Capture the cell that displays the provided text and extract its [x, y] central coordinate. 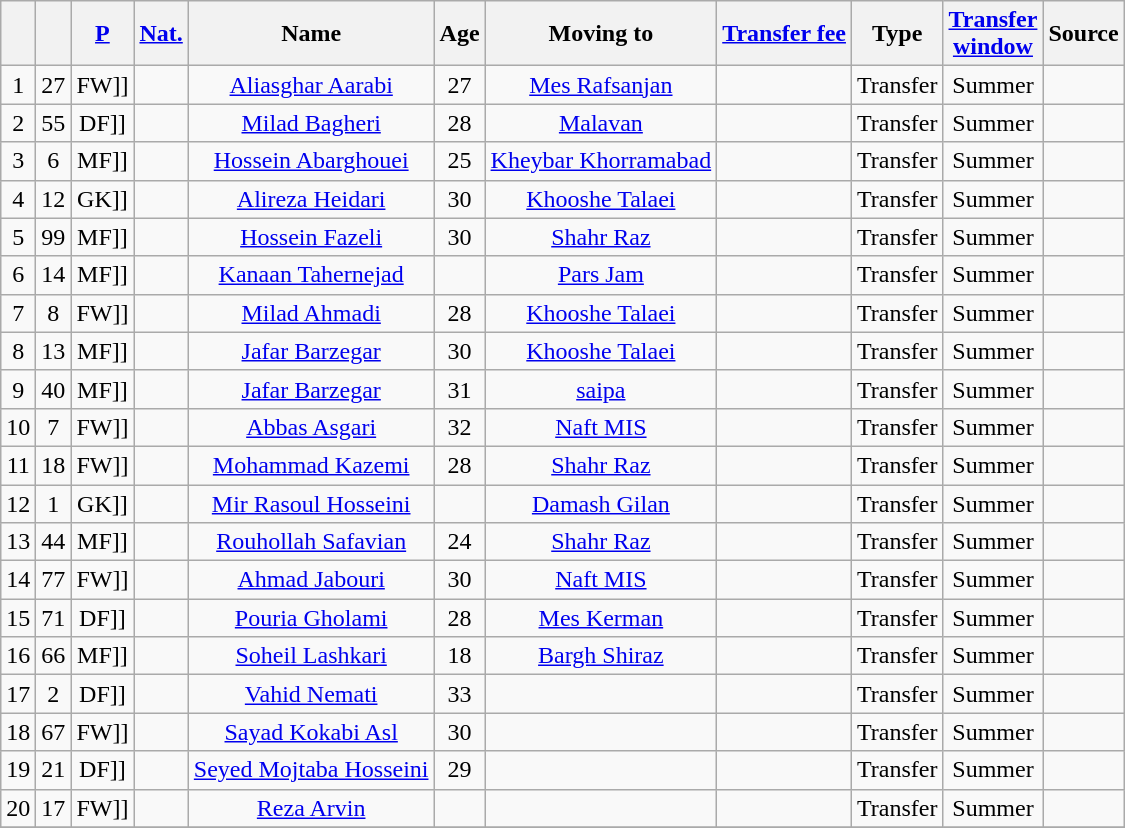
Sayad Kokabi Asl [311, 732]
Vahid Nemati [311, 694]
20 [18, 808]
Malavan [601, 123]
Pars Jam [601, 275]
Ahmad Jabouri [311, 580]
Mohammad Kazemi [311, 465]
31 [460, 389]
Moving to [601, 34]
16 [18, 656]
Mir Rasoul Hosseini [311, 503]
77 [54, 580]
Kanaan Tahernejad [311, 275]
Soheil Lashkari [311, 656]
Kheybar Khorramabad [601, 161]
Transferwindow [993, 34]
32 [460, 427]
Aliasghar Aarabi [311, 85]
Reza Arvin [311, 808]
66 [54, 656]
44 [54, 542]
Seyed Mojtaba Hosseini [311, 770]
Bargh Shiraz [601, 656]
10 [18, 427]
33 [460, 694]
25 [460, 161]
Age [460, 34]
55 [54, 123]
P [102, 34]
5 [18, 237]
9 [18, 389]
Hossein Abarghouei [311, 161]
71 [54, 618]
Nat. [161, 34]
Type [897, 34]
24 [460, 542]
Pouria Gholami [311, 618]
11 [18, 465]
3 [18, 161]
Rouhollah Safavian [311, 542]
Damash Gilan [601, 503]
67 [54, 732]
15 [18, 618]
saipa [601, 389]
Milad Ahmadi [311, 313]
21 [54, 770]
Abbas Asgari [311, 427]
Alireza Heidari [311, 199]
4 [18, 199]
Name [311, 34]
29 [460, 770]
40 [54, 389]
Milad Bagheri [311, 123]
Hossein Fazeli [311, 237]
Source [1084, 34]
Mes Kerman [601, 618]
99 [54, 237]
Mes Rafsanjan [601, 85]
Transfer fee [784, 34]
19 [18, 770]
